Output the [x, y] coordinate of the center of the cell containing the given text.  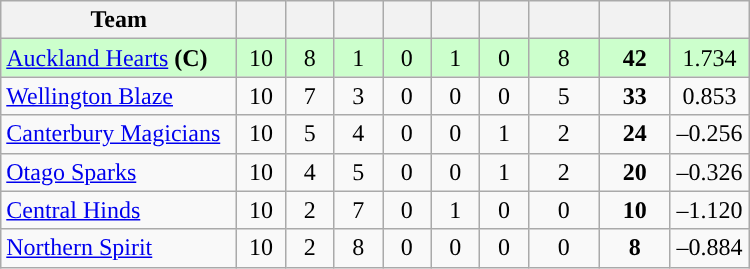
Auckland Hearts (C) [119, 58]
33 [634, 96]
24 [634, 134]
Otago Sparks [119, 172]
Canterbury Magicians [119, 134]
Central Hinds [119, 210]
–0.326 [710, 172]
Northern Spirit [119, 248]
1.734 [710, 58]
–1.120 [710, 210]
3 [358, 96]
Wellington Blaze [119, 96]
–0.884 [710, 248]
0.853 [710, 96]
–0.256 [710, 134]
20 [634, 172]
42 [634, 58]
Team [119, 20]
